Provide the (x, y) coordinate of the cell's center where the given text is located.  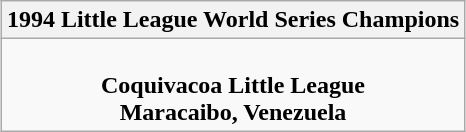
Coquivacoa Little LeagueMaracaibo, Venezuela (232, 85)
1994 Little League World Series Champions (232, 20)
